From the cell containing the given text, extract its center point as (X, Y) coordinate. 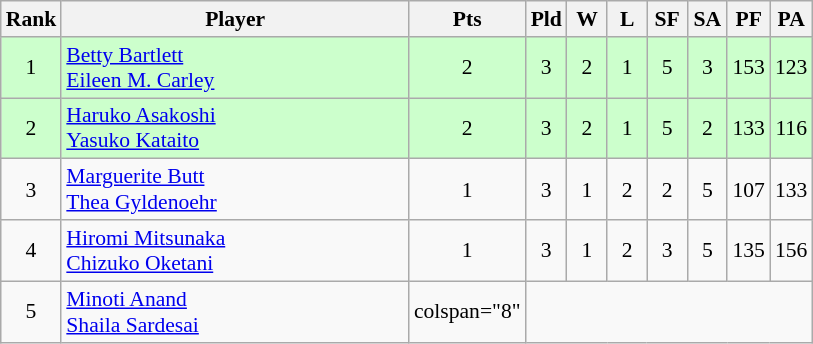
W (587, 19)
Player (235, 19)
Minoti Anand Shaila Sardesai (235, 312)
153 (748, 68)
L (627, 19)
Pts (468, 19)
PA (792, 19)
SA (707, 19)
Betty Bartlett Eileen M. Carley (235, 68)
135 (748, 250)
156 (792, 250)
123 (792, 68)
4 (32, 250)
Marguerite Butt Thea Gyldenoehr (235, 190)
Pld (546, 19)
Haruko Asakoshi Yasuko Kataito (235, 128)
PF (748, 19)
SF (667, 19)
Rank (32, 19)
116 (792, 128)
107 (748, 190)
colspan="8" (468, 312)
Hiromi Mitsunaka Chizuko Oketani (235, 250)
